Output the [x, y] coordinate of the center of the cell containing the given text.  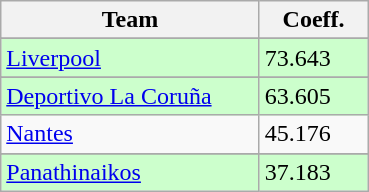
37.183 [314, 172]
Deportivo La Coruña [130, 96]
45.176 [314, 134]
Nantes [130, 134]
Team [130, 20]
Panathinaikos [130, 172]
73.643 [314, 58]
63.605 [314, 96]
Liverpool [130, 58]
Coeff. [314, 20]
